Determine the [X, Y] coordinate at the center of the cell enclosing the given text.  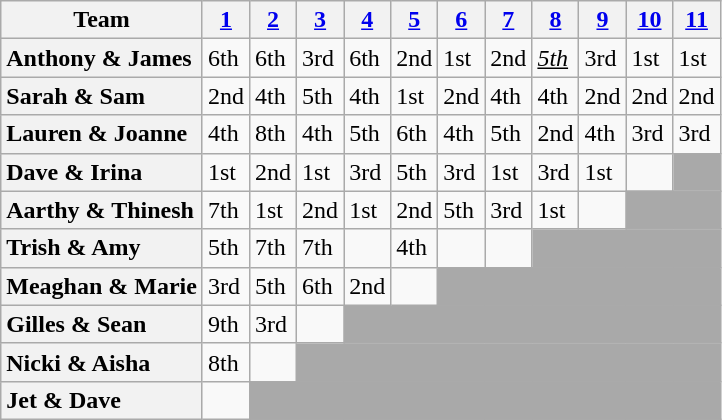
9 [602, 20]
Lauren & Joanne [102, 134]
4 [368, 20]
3 [320, 20]
11 [696, 20]
5 [414, 20]
Gilles & Sean [102, 324]
Trish & Amy [102, 248]
Anthony & James [102, 58]
9th [226, 324]
Team [102, 20]
8 [556, 20]
10 [650, 20]
1 [226, 20]
Meaghan & Marie [102, 286]
Aarthy & Thinesh [102, 210]
Sarah & Sam [102, 96]
Nicki & Aisha [102, 362]
2 [272, 20]
Dave & Irina [102, 172]
6 [462, 20]
7 [508, 20]
Jet & Dave [102, 400]
